Find where the given text appears and provide that cell's center as (X, Y) coordinate. 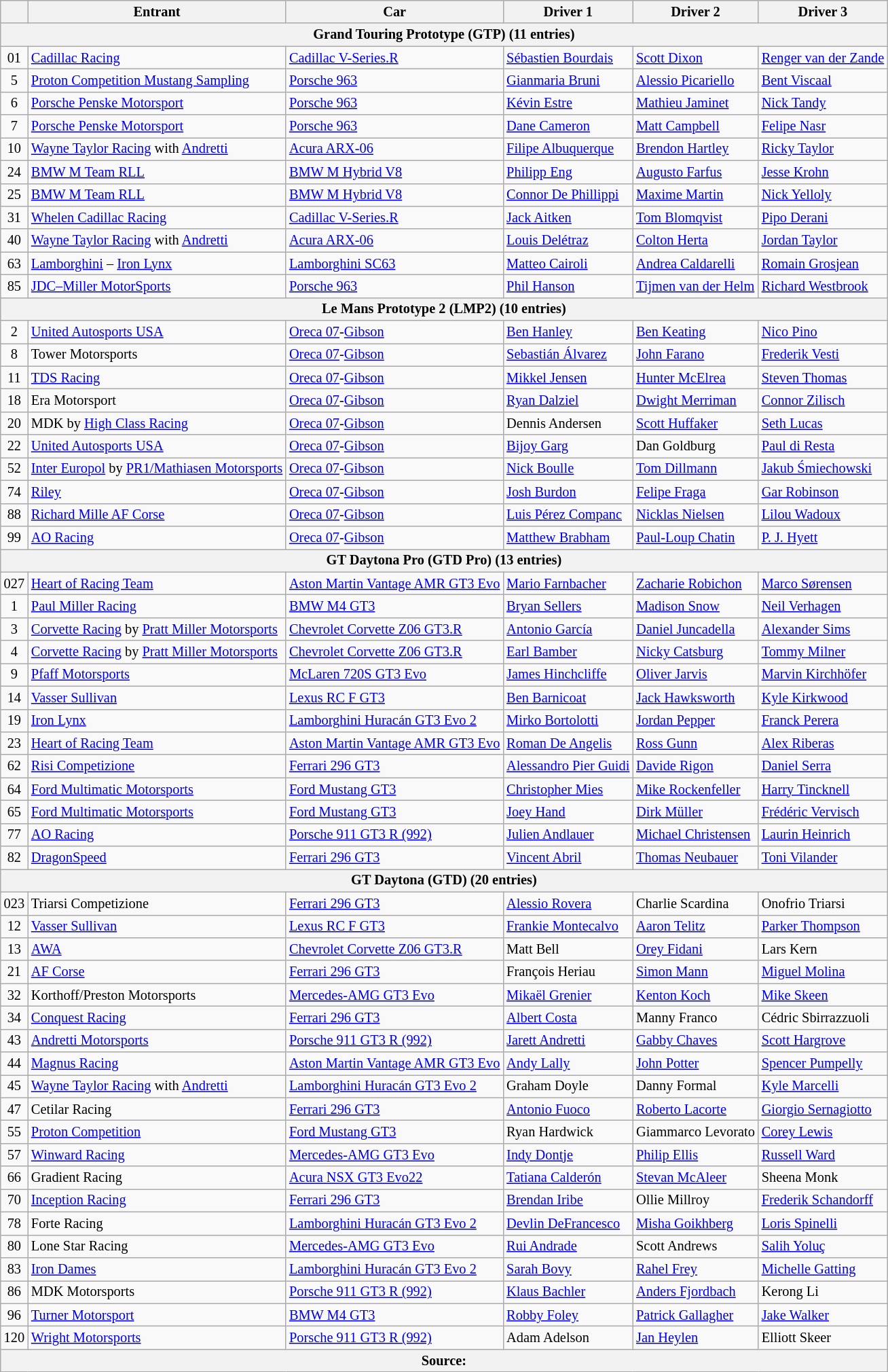
Kyle Kirkwood (823, 698)
Miguel Molina (823, 972)
Philip Ellis (695, 1155)
McLaren 720S GT3 Evo (394, 674)
Roberto Lacorte (695, 1109)
Dirk Müller (695, 812)
74 (14, 492)
Bijoy Garg (568, 446)
Daniel Serra (823, 766)
AF Corse (157, 972)
88 (14, 515)
Mike Skeen (823, 995)
Spencer Pumpelly (823, 1064)
Korthoff/Preston Motorsports (157, 995)
80 (14, 1246)
Ollie Millroy (695, 1200)
Philipp Eng (568, 172)
Jan Heylen (695, 1337)
Michelle Gatting (823, 1269)
Kévin Estre (568, 103)
Indy Dontje (568, 1155)
P. J. Hyett (823, 537)
64 (14, 789)
Inter Europol by PR1/Mathiasen Motorsports (157, 469)
Rahel Frey (695, 1269)
GT Daytona Pro (GTD Pro) (13 entries) (444, 560)
83 (14, 1269)
Frankie Montecalvo (568, 926)
Lilou Wadoux (823, 515)
Gabby Chaves (695, 1041)
John Farano (695, 355)
Gradient Racing (157, 1178)
Tom Blomqvist (695, 217)
Seth Lucas (823, 423)
Roman De Angelis (568, 743)
25 (14, 195)
Bryan Sellers (568, 606)
Anders Fjordbach (695, 1292)
63 (14, 264)
Phil Hanson (568, 286)
Richard Westbrook (823, 286)
Bent Viscaal (823, 80)
11 (14, 378)
18 (14, 400)
120 (14, 1337)
Paul Miller Racing (157, 606)
Tijmen van der Helm (695, 286)
Daniel Juncadella (695, 629)
Sarah Bovy (568, 1269)
Dennis Andersen (568, 423)
62 (14, 766)
78 (14, 1223)
43 (14, 1041)
MDK Motorsports (157, 1292)
Simon Mann (695, 972)
Aaron Telitz (695, 926)
Whelen Cadillac Racing (157, 217)
Alessio Picariello (695, 80)
Cadillac Racing (157, 58)
Nick Boulle (568, 469)
Laurin Heinrich (823, 835)
Elliott Skeer (823, 1337)
Davide Rigon (695, 766)
Car (394, 12)
Patrick Gallagher (695, 1315)
7 (14, 126)
Sébastien Bourdais (568, 58)
Turner Motorsport (157, 1315)
Conquest Racing (157, 1017)
Adam Adelson (568, 1337)
Andy Lally (568, 1064)
99 (14, 537)
Jack Aitken (568, 217)
Loris Spinelli (823, 1223)
Renger van der Zande (823, 58)
Sebastián Álvarez (568, 355)
Michael Christensen (695, 835)
Oliver Jarvis (695, 674)
Iron Lynx (157, 721)
Steven Thomas (823, 378)
Maxime Martin (695, 195)
Grand Touring Prototype (GTP) (11 entries) (444, 35)
96 (14, 1315)
Jake Walker (823, 1315)
23 (14, 743)
Neil Verhagen (823, 606)
Alex Riberas (823, 743)
Louis Delétraz (568, 240)
Andretti Motorsports (157, 1041)
Cédric Sbirrazzuoli (823, 1017)
Parker Thompson (823, 926)
023 (14, 903)
Era Motorsport (157, 400)
Alexander Sims (823, 629)
Iron Dames (157, 1269)
Klaus Bachler (568, 1292)
Filipe Albuquerque (568, 149)
Ross Gunn (695, 743)
Cetilar Racing (157, 1109)
Thomas Neubauer (695, 858)
22 (14, 446)
31 (14, 217)
Felipe Fraga (695, 492)
Jakub Śmiechowski (823, 469)
Manny Franco (695, 1017)
Giammarco Levorato (695, 1132)
François Heriau (568, 972)
Wright Motorsports (157, 1337)
JDC–Miller MotorSports (157, 286)
Matthew Brabham (568, 537)
Connor Zilisch (823, 400)
Richard Mille AF Corse (157, 515)
Toni Vilander (823, 858)
Jordan Pepper (695, 721)
Gar Robinson (823, 492)
01 (14, 58)
Acura NSX GT3 Evo22 (394, 1178)
12 (14, 926)
Corey Lewis (823, 1132)
Kerong Li (823, 1292)
40 (14, 240)
Driver 3 (823, 12)
Ben Keating (695, 332)
Proton Competition Mustang Sampling (157, 80)
Pipo Derani (823, 217)
MDK by High Class Racing (157, 423)
Mikkel Jensen (568, 378)
Felipe Nasr (823, 126)
9 (14, 674)
Matteo Cairoli (568, 264)
Marco Sørensen (823, 583)
Romain Grosjean (823, 264)
Inception Racing (157, 1200)
Pfaff Motorsports (157, 674)
James Hinchcliffe (568, 674)
Connor De Phillippi (568, 195)
Gianmaria Bruni (568, 80)
Nick Yelloly (823, 195)
Dan Goldburg (695, 446)
Mirko Bortolotti (568, 721)
Joey Hand (568, 812)
34 (14, 1017)
Jack Hawksworth (695, 698)
Tower Motorsports (157, 355)
TDS Racing (157, 378)
Frederik Schandorff (823, 1200)
Mike Rockenfeller (695, 789)
Forte Racing (157, 1223)
Marvin Kirchhöfer (823, 674)
Nicklas Nielsen (695, 515)
Paul-Loup Chatin (695, 537)
Salih Yoluç (823, 1246)
Dane Cameron (568, 126)
2 (14, 332)
Ricky Taylor (823, 149)
Jordan Taylor (823, 240)
Scott Huffaker (695, 423)
Julien Andlauer (568, 835)
Robby Foley (568, 1315)
66 (14, 1178)
Matt Campbell (695, 126)
Danny Formal (695, 1086)
Augusto Farfus (695, 172)
Scott Andrews (695, 1246)
Mikaël Grenier (568, 995)
Paul di Resta (823, 446)
Risi Competizione (157, 766)
Devlin DeFrancesco (568, 1223)
14 (14, 698)
4 (14, 652)
5 (14, 80)
AWA (157, 949)
Josh Burdon (568, 492)
Orey Fidani (695, 949)
Antonio Fuoco (568, 1109)
24 (14, 172)
Antonio García (568, 629)
GT Daytona (GTD) (20 entries) (444, 880)
55 (14, 1132)
Rui Andrade (568, 1246)
70 (14, 1200)
Ben Hanley (568, 332)
Lone Star Racing (157, 1246)
Source: (444, 1360)
21 (14, 972)
Christopher Mies (568, 789)
Stevan McAleer (695, 1178)
Charlie Scardina (695, 903)
Dwight Merriman (695, 400)
85 (14, 286)
Lamborghini SC63 (394, 264)
John Potter (695, 1064)
Hunter McElrea (695, 378)
Alessio Rovera (568, 903)
Colton Herta (695, 240)
Giorgio Sernagiotto (823, 1109)
Russell Ward (823, 1155)
Vincent Abril (568, 858)
86 (14, 1292)
Kenton Koch (695, 995)
Jarett Andretti (568, 1041)
Frédéric Vervisch (823, 812)
77 (14, 835)
Albert Costa (568, 1017)
3 (14, 629)
Earl Bamber (568, 652)
20 (14, 423)
Zacharie Robichon (695, 583)
Madison Snow (695, 606)
6 (14, 103)
52 (14, 469)
027 (14, 583)
Entrant (157, 12)
10 (14, 149)
Franck Perera (823, 721)
Tom Dillmann (695, 469)
Kyle Marcelli (823, 1086)
Frederik Vesti (823, 355)
Triarsi Competizione (157, 903)
Sheena Monk (823, 1178)
44 (14, 1064)
Harry Tincknell (823, 789)
Luis Pérez Companc (568, 515)
82 (14, 858)
Riley (157, 492)
Tommy Milner (823, 652)
Scott Dixon (695, 58)
Mario Farnbacher (568, 583)
57 (14, 1155)
65 (14, 812)
Lamborghini – Iron Lynx (157, 264)
45 (14, 1086)
Onofrio Triarsi (823, 903)
Brendon Hartley (695, 149)
13 (14, 949)
32 (14, 995)
Ben Barnicoat (568, 698)
Scott Hargrove (823, 1041)
Driver 2 (695, 12)
Tatiana Calderón (568, 1178)
Winward Racing (157, 1155)
Lars Kern (823, 949)
Graham Doyle (568, 1086)
Jesse Krohn (823, 172)
Brendan Iribe (568, 1200)
Magnus Racing (157, 1064)
Matt Bell (568, 949)
Misha Goikhberg (695, 1223)
Le Mans Prototype 2 (LMP2) (10 entries) (444, 309)
DragonSpeed (157, 858)
Alessandro Pier Guidi (568, 766)
Nick Tandy (823, 103)
Ryan Dalziel (568, 400)
1 (14, 606)
Nico Pino (823, 332)
47 (14, 1109)
Driver 1 (568, 12)
Mathieu Jaminet (695, 103)
8 (14, 355)
Ryan Hardwick (568, 1132)
19 (14, 721)
Nicky Catsburg (695, 652)
Andrea Caldarelli (695, 264)
Proton Competition (157, 1132)
